Find where the given text appears and provide that cell's center as (x, y) coordinate. 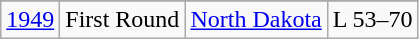
North Dakota (256, 20)
First Round (122, 20)
1949 (30, 20)
L 53–70 (372, 20)
